Detect which cell encompasses the target text, then output its [X, Y] center coordinate. 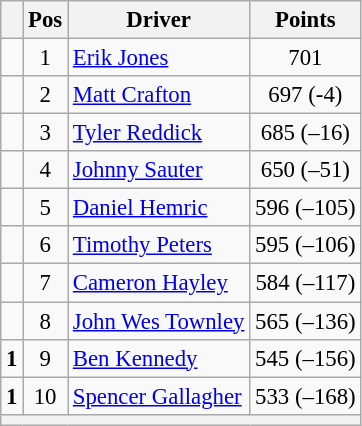
596 (–105) [306, 208]
Johnny Sauter [159, 170]
Driver [159, 20]
697 (-4) [306, 95]
10 [46, 396]
Pos [46, 20]
701 [306, 58]
9 [46, 358]
Daniel Hemric [159, 208]
2 [46, 95]
Ben Kennedy [159, 358]
6 [46, 245]
Erik Jones [159, 58]
5 [46, 208]
650 (–51) [306, 170]
3 [46, 133]
584 (–117) [306, 283]
Timothy Peters [159, 245]
8 [46, 321]
545 (–156) [306, 358]
533 (–168) [306, 396]
John Wes Townley [159, 321]
565 (–136) [306, 321]
Cameron Hayley [159, 283]
Tyler Reddick [159, 133]
Spencer Gallagher [159, 396]
7 [46, 283]
Matt Crafton [159, 95]
4 [46, 170]
595 (–106) [306, 245]
685 (–16) [306, 133]
Points [306, 20]
